Search for the cell housing the specified text and yield its [x, y] center coordinate. 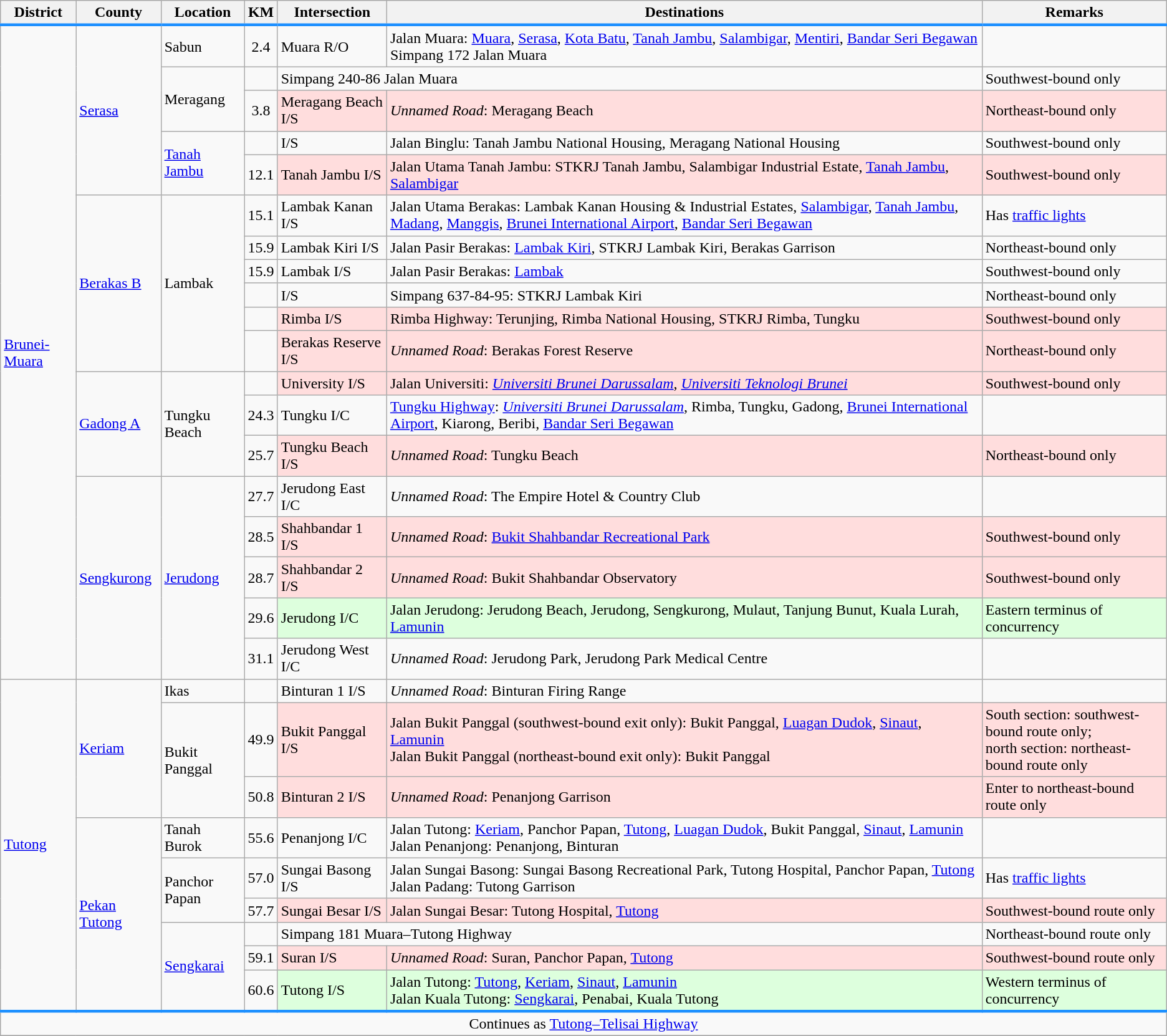
Enter to northeast-bound route only [1074, 797]
Tungku Highway: Universiti Brunei Darussalam, Rimba, Tungku, Gadong, Brunei International Airport, Kiarong, Beribi, Bandar Seri Begawan [684, 415]
Unnamed Road: Berakas Forest Reserve [684, 350]
Keriam [118, 748]
Jalan Sungai Basong: Sungai Basong Recreational Park, Tutong Hospital, Panchor Papan, TutongJalan Padang: Tutong Garrison [684, 878]
Berakas B [118, 283]
Tungku Beach I/S [332, 456]
59.1 [261, 957]
Jalan Utama Tanah Jambu: STKRJ Tanah Jambu, Salambigar Industrial Estate, Tanah Jambu, Salambigar [684, 175]
Jalan Universiti: Universiti Brunei Darussalam, Universiti Teknologi Brunei [684, 383]
Jerudong East I/C [332, 496]
Unnamed Road: Binturan Firing Range [684, 691]
Unnamed Road: Suran, Panchor Papan, Tutong [684, 957]
Western terminus of concurrency [1074, 991]
60.6 [261, 991]
Gadong A [118, 424]
Destinations [684, 13]
Sungai Basong I/S [332, 878]
South section: southwest-bound route only;north section: northeast-bound route only [1074, 739]
Eastern terminus of concurrency [1074, 618]
Tanah Burok [203, 838]
15.1 [261, 216]
Berakas Reserve I/S [332, 350]
Muara R/O [332, 46]
Jalan Pasir Berakas: Lambak Kiri, STKRJ Lambak Kiri, Berakas Garrison [684, 247]
28.7 [261, 577]
Jerudong West I/C [332, 658]
Shahbandar 1 I/S [332, 537]
Panchor Papan [203, 890]
Meragang [203, 98]
Bukit Panggal I/S [332, 739]
Unnamed Road: Penanjong Garrison [684, 797]
Remarks [1074, 13]
55.6 [261, 838]
Ikas [203, 691]
Simpang 240-86 Jalan Muara [630, 79]
29.6 [261, 618]
Location [203, 13]
Lambak Kiri I/S [332, 247]
Jalan Binglu: Tanah Jambu National Housing, Meragang National Housing [684, 143]
Binturan 1 I/S [332, 691]
Sengkarai [203, 966]
Sengkurong [118, 577]
Serasa [118, 110]
Tanah Jambu I/S [332, 175]
Tutong [39, 845]
Rimba I/S [332, 319]
50.8 [261, 797]
Lambak I/S [332, 271]
2.4 [261, 46]
Tanah Jambu [203, 163]
Jalan Tutong: Tutong, Keriam, Sinaut, LamuninJalan Kuala Tutong: Sengkarai, Penabai, Kuala Tutong [684, 991]
12.1 [261, 175]
Simpang 181 Muara–Tutong Highway [630, 934]
Tutong I/S [332, 991]
Brunei-Muara [39, 352]
Simpang 637-84-95: STKRJ Lambak Kiri [684, 295]
Jalan Tutong: Keriam, Panchor Papan, Tutong, Luagan Dudok, Bukit Panggal, Sinaut, LamuninJalan Penanjong: Penanjong, Binturan [684, 838]
Unnamed Road: Bukit Shahbandar Recreational Park [684, 537]
Rimba Highway: Terunjing, Rimba National Housing, STKRJ Rimba, Tungku [684, 319]
27.7 [261, 496]
Penanjong I/C [332, 838]
Unnamed Road: The Empire Hotel & Country Club [684, 496]
Meragang Beach I/S [332, 111]
Lambak [203, 283]
Tungku Beach [203, 424]
Unnamed Road: Jerudong Park, Jerudong Park Medical Centre [684, 658]
57.7 [261, 910]
Shahbandar 2 I/S [332, 577]
25.7 [261, 456]
3.8 [261, 111]
49.9 [261, 739]
Unnamed Road: Bukit Shahbandar Observatory [684, 577]
Jerudong I/C [332, 618]
Unnamed Road: Tungku Beach [684, 456]
24.3 [261, 415]
31.1 [261, 658]
Bukit Panggal [203, 760]
Tungku I/C [332, 415]
Lambak Kanan I/S [332, 216]
Jalan Muara: Muara, Serasa, Kota Batu, Tanah Jambu, Salambigar, Mentiri, Bandar Seri BegawanSimpang 172 Jalan Muara [684, 46]
County [118, 13]
KM [261, 13]
Intersection [332, 13]
Jalan Jerudong: Jerudong Beach, Jerudong, Sengkurong, Mulaut, Tanjung Bunut, Kuala Lurah, Lamunin [684, 618]
University I/S [332, 383]
57.0 [261, 878]
Jalan Sungai Besar: Tutong Hospital, Tutong [684, 910]
District [39, 13]
Jerudong [203, 577]
Pekan Tutong [118, 914]
28.5 [261, 537]
Binturan 2 I/S [332, 797]
Northeast-bound route only [1074, 934]
Sungai Besar I/S [332, 910]
Continues as Tutong–Telisai Highway [583, 1024]
Jalan Pasir Berakas: Lambak [684, 271]
Unnamed Road: Meragang Beach [684, 111]
Suran I/S [332, 957]
Sabun [203, 46]
